Locate the cell with the specified text and output its [X, Y] center coordinate. 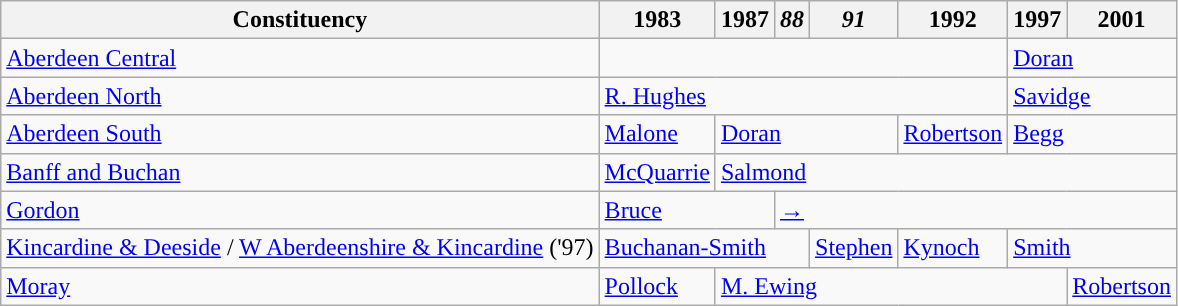
Kincardine & Deeside / W Aberdeenshire & Kincardine ('97) [300, 248]
Stephen [854, 248]
Savidge [1092, 96]
1983 [657, 20]
1997 [1038, 20]
Constituency [300, 20]
Begg [1092, 134]
Aberdeen Central [300, 58]
Moray [300, 286]
Banff and Buchan [300, 172]
R. Hughes [804, 96]
Malone [657, 134]
Salmond [946, 172]
Kynoch [953, 248]
88 [792, 20]
Aberdeen North [300, 96]
Aberdeen South [300, 134]
→ [975, 210]
M. Ewing [890, 286]
Smith [1092, 248]
Gordon [300, 210]
1987 [744, 20]
1992 [953, 20]
McQuarrie [657, 172]
2001 [1122, 20]
Bruce [686, 210]
91 [854, 20]
Buchanan-Smith [704, 248]
Pollock [657, 286]
